Scan for the cell matching the given text and deliver its (x, y) coordinate at center. 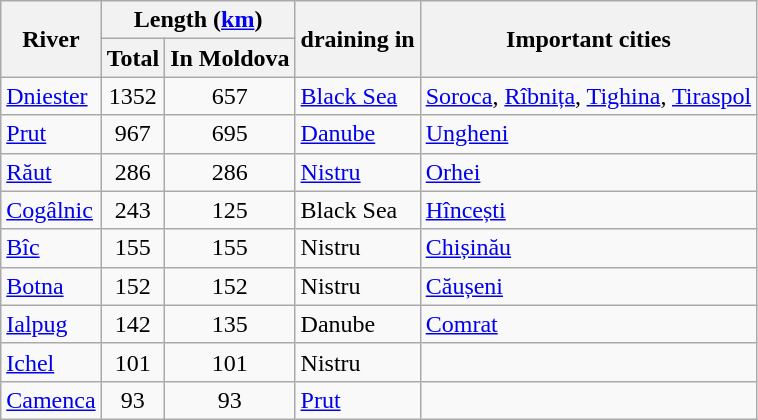
Răut (51, 172)
695 (230, 134)
Length (km) (198, 20)
River (51, 39)
Comrat (588, 324)
Important cities (588, 39)
Orhei (588, 172)
1352 (133, 96)
In Moldova (230, 58)
Botna (51, 286)
967 (133, 134)
Dniester (51, 96)
Soroca, Rîbnița, Tighina, Tiraspol (588, 96)
657 (230, 96)
Căușeni (588, 286)
Hîncești (588, 210)
125 (230, 210)
Bîc (51, 248)
draining in (358, 39)
135 (230, 324)
Total (133, 58)
Ichel (51, 362)
142 (133, 324)
Camenca (51, 400)
243 (133, 210)
Ialpug (51, 324)
Chișinău (588, 248)
Cogâlnic (51, 210)
Ungheni (588, 134)
